Scan for the cell matching the given text and deliver its (x, y) coordinate at center. 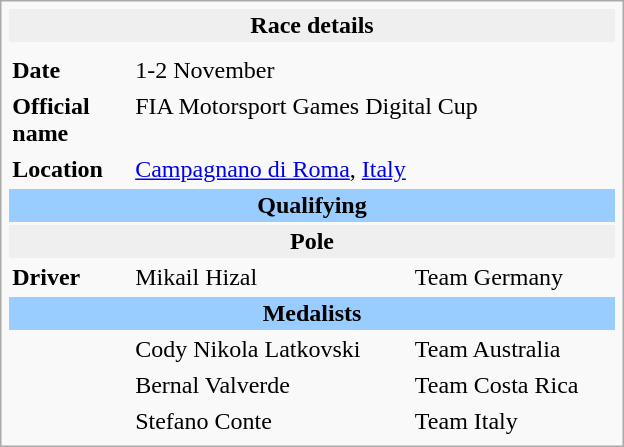
Stefano Conte (270, 422)
Mikail Hizal (270, 278)
Official name (69, 120)
Location (69, 170)
Campagnano di Roma, Italy (374, 170)
Driver (69, 278)
Team Costa Rica (514, 386)
Pole (312, 242)
Medalists (312, 314)
Date (69, 70)
FIA Motorsport Games Digital Cup (374, 120)
Team Italy (514, 422)
Bernal Valverde (270, 386)
Cody Nikola Latkovski (270, 350)
Team Germany (514, 278)
Race details (312, 26)
Qualifying (312, 206)
1-2 November (270, 70)
Team Australia (514, 350)
